Capture the cell that displays the provided text and extract its [X, Y] central coordinate. 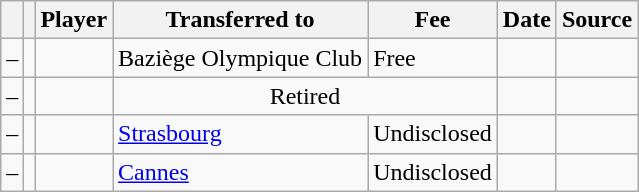
Source [596, 20]
Baziège Olympique Club [240, 58]
Strasbourg [240, 134]
Retired [306, 96]
Player [74, 20]
Transferred to [240, 20]
Fee [433, 20]
Cannes [240, 172]
Date [526, 20]
Free [433, 58]
